Search for the cell housing the specified text and yield its (X, Y) center coordinate. 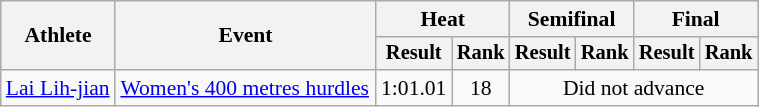
Women's 400 metres hurdles (245, 88)
18 (481, 88)
Final (696, 19)
Lai Lih-jian (58, 88)
Athlete (58, 36)
Semifinal (572, 19)
Heat (443, 19)
1:01.01 (414, 88)
Did not advance (634, 88)
Event (245, 36)
